Identify which cell holds the provided text, then report its [x, y] central coordinate. 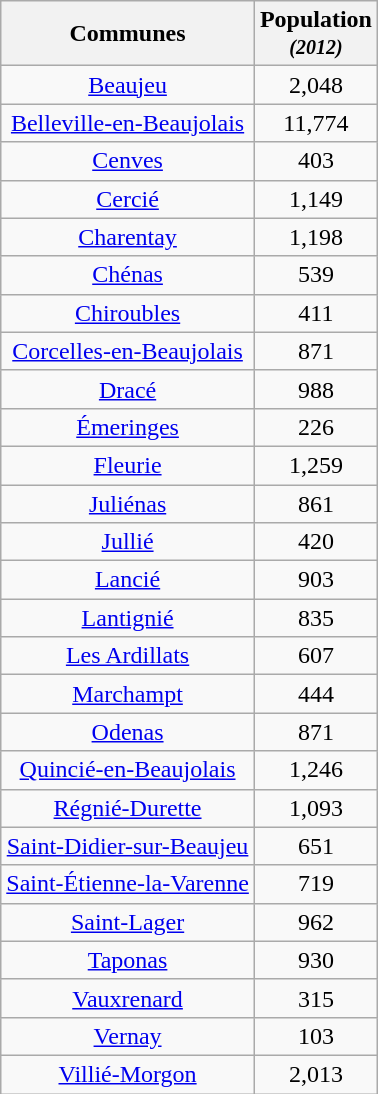
Marchampt [128, 694]
Chénas [128, 275]
1,246 [316, 770]
Les Ardillats [128, 656]
Cenves [128, 161]
1,198 [316, 237]
Vauxrenard [128, 998]
Lancié [128, 580]
315 [316, 998]
Odenas [128, 732]
Cercié [128, 199]
103 [316, 1036]
539 [316, 275]
Vernay [128, 1036]
861 [316, 503]
226 [316, 427]
420 [316, 542]
988 [316, 389]
2,048 [316, 85]
Quincié-en-Beaujolais [128, 770]
411 [316, 313]
Saint-Didier-sur-Beaujeu [128, 846]
Jullié [128, 542]
962 [316, 922]
Saint-Étienne-la-Varenne [128, 884]
607 [316, 656]
Lantignié [128, 618]
Communes [128, 34]
1,093 [316, 808]
2,013 [316, 1074]
903 [316, 580]
Juliénas [128, 503]
1,259 [316, 465]
Population(2012) [316, 34]
Chiroubles [128, 313]
Belleville-en-Beaujolais [128, 123]
444 [316, 694]
1,149 [316, 199]
Dracé [128, 389]
Beaujeu [128, 85]
11,774 [316, 123]
Charentay [128, 237]
651 [316, 846]
835 [316, 618]
Émeringes [128, 427]
Saint-Lager [128, 922]
Villié-Morgon [128, 1074]
Fleurie [128, 465]
Régnié-Durette [128, 808]
Taponas [128, 960]
930 [316, 960]
403 [316, 161]
Corcelles-en-Beaujolais [128, 351]
719 [316, 884]
